Provide the (X, Y) coordinate of the cell's center where the given text is located.  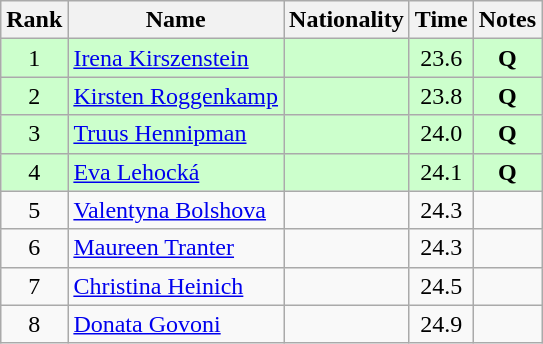
Nationality (347, 20)
1 (34, 58)
23.8 (441, 96)
2 (34, 96)
Notes (507, 20)
Donata Govoni (176, 324)
4 (34, 172)
Truus Hennipman (176, 134)
Eva Lehocká (176, 172)
Rank (34, 20)
Irena Kirszenstein (176, 58)
Maureen Tranter (176, 248)
Christina Heinich (176, 286)
7 (34, 286)
23.6 (441, 58)
24.0 (441, 134)
Kirsten Roggenkamp (176, 96)
Valentyna Bolshova (176, 210)
5 (34, 210)
6 (34, 248)
Time (441, 20)
Name (176, 20)
3 (34, 134)
24.5 (441, 286)
8 (34, 324)
24.1 (441, 172)
24.9 (441, 324)
